Return the [X, Y] coordinate for the center point of the cell that contains the specified text.  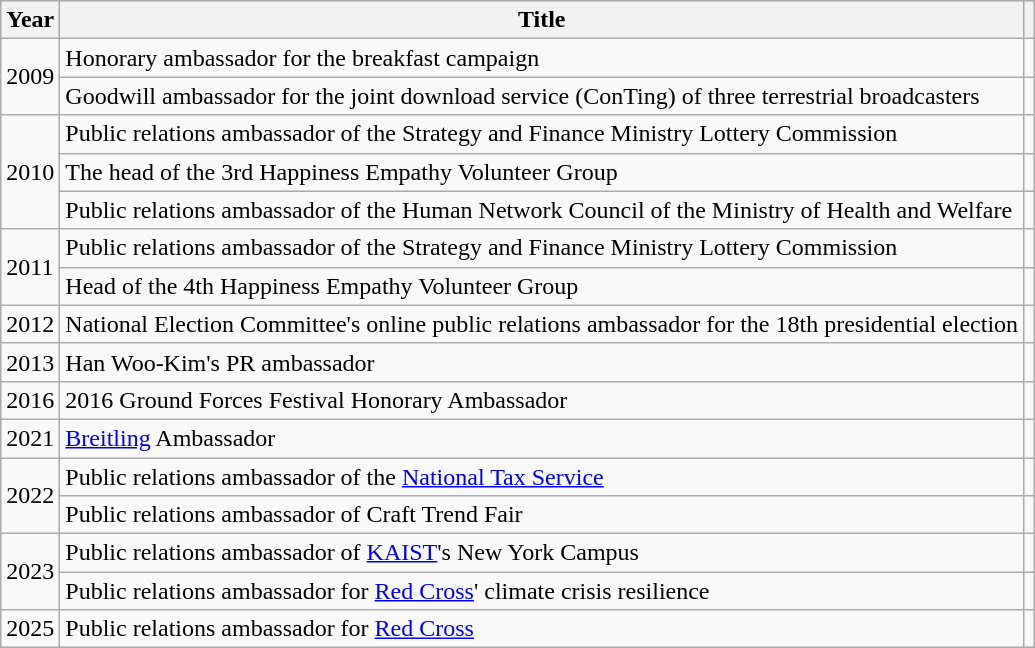
2013 [30, 362]
Public relations ambassador of the National Tax Service [542, 477]
National Election Committee's online public relations ambassador for the 18th presidential election [542, 324]
Han Woo-Kim's PR ambassador [542, 362]
Public relations ambassador of KAIST's New York Campus [542, 553]
Breitling Ambassador [542, 438]
Public relations ambassador for Red Cross [542, 629]
2016 Ground Forces Festival Honorary Ambassador [542, 400]
2016 [30, 400]
Title [542, 20]
2023 [30, 572]
Honorary ambassador for the breakfast campaign [542, 58]
Public relations ambassador of Craft Trend Fair [542, 515]
The head of the 3rd Happiness Empathy Volunteer Group [542, 172]
Head of the 4th Happiness Empathy Volunteer Group [542, 286]
2021 [30, 438]
2009 [30, 77]
2010 [30, 172]
Public relations ambassador for Red Cross' climate crisis resilience [542, 591]
Goodwill ambassador for the joint download service (ConTing) of three terrestrial broadcasters [542, 96]
Public relations ambassador of the Human Network Council of the Ministry of Health and Welfare [542, 210]
2011 [30, 267]
Year [30, 20]
2025 [30, 629]
2022 [30, 496]
2012 [30, 324]
